Search for the cell housing the specified text and yield its (x, y) center coordinate. 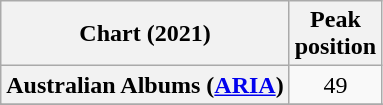
Peakposition (335, 34)
Chart (2021) (145, 34)
Australian Albums (ARIA) (145, 85)
49 (335, 85)
